Return (X, Y) of the center of cell containing provided text 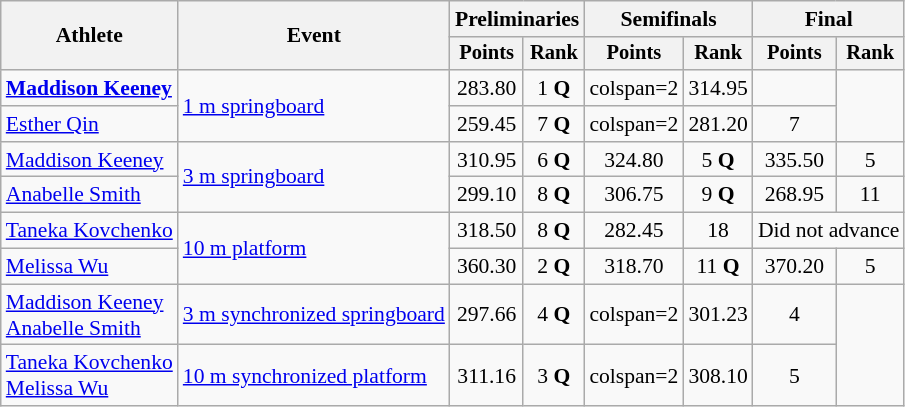
Preliminaries (517, 19)
7 (794, 124)
Athlete (90, 36)
Maddison KeeneyAnabelle Smith (90, 314)
Melissa Wu (90, 267)
301.23 (718, 314)
318.70 (634, 267)
18 (718, 231)
259.45 (487, 124)
3 m springboard (314, 178)
Final (829, 19)
283.80 (487, 88)
Anabelle Smith (90, 195)
3 m synchronized springboard (314, 314)
335.50 (794, 160)
370.20 (794, 267)
9 Q (718, 195)
281.20 (718, 124)
10 m platform (314, 248)
1 m springboard (314, 106)
5 Q (718, 160)
318.50 (487, 231)
Esther Qin (90, 124)
311.16 (487, 376)
282.45 (634, 231)
3 Q (554, 376)
Semifinals (668, 19)
11 Q (718, 267)
306.75 (634, 195)
Taneka KovchenkoMelissa Wu (90, 376)
4 (794, 314)
299.10 (487, 195)
Taneka Kovchenko (90, 231)
310.95 (487, 160)
297.66 (487, 314)
10 m synchronized platform (314, 376)
Did not advance (829, 231)
2 Q (554, 267)
324.80 (634, 160)
11 (870, 195)
268.95 (794, 195)
Event (314, 36)
308.10 (718, 376)
7 Q (554, 124)
1 Q (554, 88)
6 Q (554, 160)
314.95 (718, 88)
360.30 (487, 267)
4 Q (554, 314)
